Find where the given text appears and provide that cell's center as (x, y) coordinate. 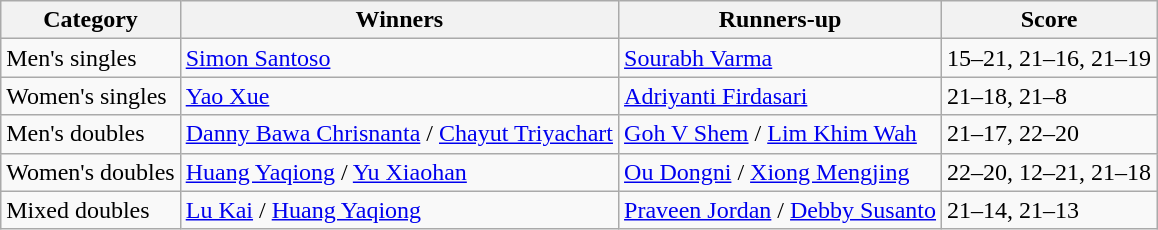
Simon Santoso (399, 58)
15–21, 21–16, 21–19 (1050, 58)
Runners-up (780, 20)
Danny Bawa Chrisnanta / Chayut Triyachart (399, 134)
Lu Kai / Huang Yaqiong (399, 210)
Ou Dongni / Xiong Mengjing (780, 172)
Women's doubles (90, 172)
Score (1050, 20)
21–18, 21–8 (1050, 96)
Yao Xue (399, 96)
Winners (399, 20)
21–17, 22–20 (1050, 134)
21–14, 21–13 (1050, 210)
Men's doubles (90, 134)
Mixed doubles (90, 210)
Men's singles (90, 58)
Goh V Shem / Lim Khim Wah (780, 134)
Sourabh Varma (780, 58)
Adriyanti Firdasari (780, 96)
Category (90, 20)
Huang Yaqiong / Yu Xiaohan (399, 172)
Praveen Jordan / Debby Susanto (780, 210)
Women's singles (90, 96)
22–20, 12–21, 21–18 (1050, 172)
